Output the [x, y] coordinate of the center of the cell containing the given text.  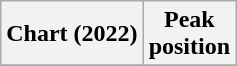
Chart (2022) [72, 34]
Peakposition [189, 34]
